Capture the cell that displays the provided text and extract its (x, y) central coordinate. 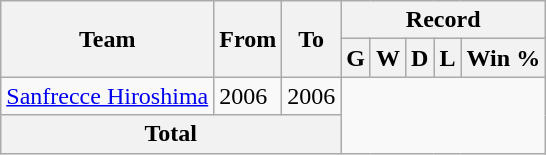
Sanfrecce Hiroshima (108, 96)
W (388, 58)
Team (108, 39)
Total (171, 134)
Record (444, 20)
G (356, 58)
D (420, 58)
From (248, 39)
To (312, 39)
Win % (504, 58)
L (448, 58)
